Provide the [X, Y] coordinate of the cell's center where the given text is located.  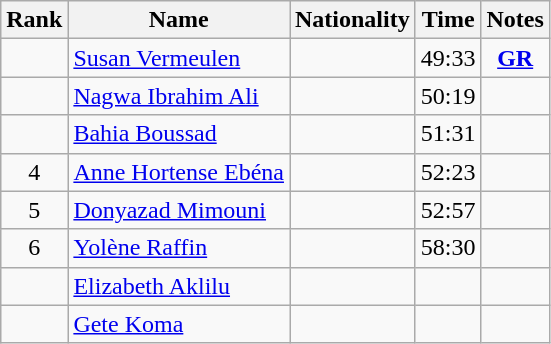
Nationality [353, 20]
5 [34, 210]
Bahia Boussad [179, 134]
4 [34, 172]
52:57 [448, 210]
Name [179, 20]
Time [448, 20]
58:30 [448, 248]
Rank [34, 20]
Yolène Raffin [179, 248]
Donyazad Mimouni [179, 210]
49:33 [448, 58]
Anne Hortense Ebéna [179, 172]
52:23 [448, 172]
51:31 [448, 134]
Gete Koma [179, 324]
Elizabeth Aklilu [179, 286]
6 [34, 248]
Notes [515, 20]
Susan Vermeulen [179, 58]
GR [515, 58]
50:19 [448, 96]
Nagwa Ibrahim Ali [179, 96]
